Detect which cell encompasses the target text, then output its (x, y) center coordinate. 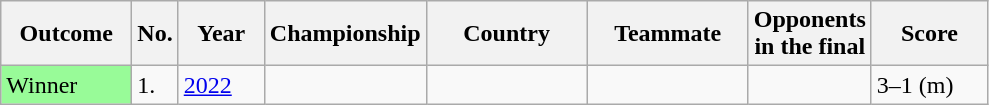
Teammate (668, 34)
Year (221, 34)
Opponents in the final (810, 34)
Score (929, 34)
1. (155, 85)
No. (155, 34)
Championship (345, 34)
3–1 (m) (929, 85)
2022 (221, 85)
Country (506, 34)
Winner (66, 85)
Outcome (66, 34)
